Determine the [x, y] coordinate at the center of the cell enclosing the given text.  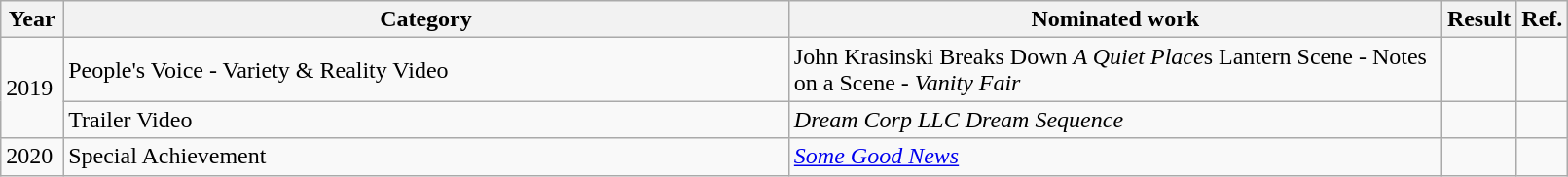
Some Good News [1115, 157]
Special Achievement [426, 157]
John Krasinski Breaks Down A Quiet Places Lantern Scene - Notes on a Scene - Vanity Fair [1115, 70]
Result [1478, 19]
Category [426, 19]
Ref. [1542, 19]
2020 [32, 157]
Dream Corp LLC Dream Sequence [1115, 120]
Nominated work [1115, 19]
Trailer Video [426, 120]
2019 [32, 88]
People's Voice - Variety & Reality Video [426, 70]
Year [32, 19]
